Output the [X, Y] coordinate of the center of the cell containing the given text.  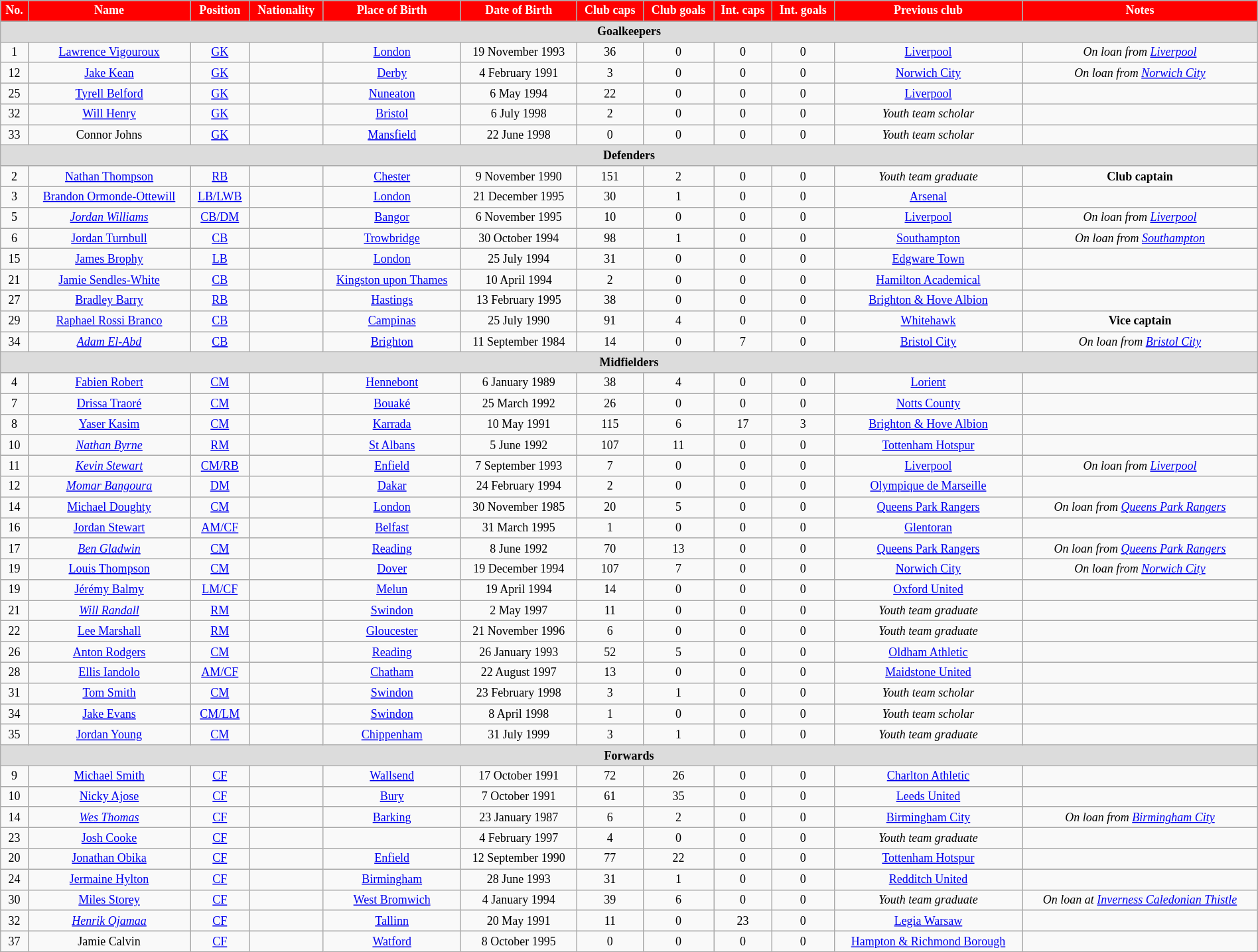
Maidstone United [928, 673]
Edgware Town [928, 259]
Campinas [391, 321]
Jake Evans [109, 714]
Connor Johns [109, 135]
Kevin Stewart [109, 466]
Lawrence Vigouroux [109, 52]
Jake Kean [109, 73]
LB/LWB [220, 196]
8 October 1995 [519, 941]
Notes [1140, 11]
Bristol [391, 114]
Southampton [928, 239]
Jordan Young [109, 735]
Josh Cooke [109, 839]
Club caps [610, 11]
5 June 1992 [519, 444]
Karrada [391, 425]
Dover [391, 569]
Derby [391, 73]
Louis Thompson [109, 569]
Michael Smith [109, 776]
Position [220, 11]
Gloucester [391, 632]
Adam El-Abd [109, 342]
Nathan Thompson [109, 176]
Fabien Robert [109, 383]
Olympique de Marseille [928, 487]
LB [220, 259]
Hamilton Academical [928, 280]
Nicky Ajose [109, 796]
Jonathan Obika [109, 858]
8 [15, 425]
Nationality [287, 11]
Bristol City [928, 342]
52 [610, 651]
Nathan Byrne [109, 444]
Vice captain [1140, 321]
10 April 1994 [519, 280]
Glentoran [928, 528]
10 May 1991 [519, 425]
Trowbridge [391, 239]
Yaser Kasim [109, 425]
Wallsend [391, 776]
Chippenham [391, 735]
2 May 1997 [519, 610]
Jordan Williams [109, 218]
23 February 1998 [519, 693]
Raphael Rossi Branco [109, 321]
9 [15, 776]
Lorient [928, 383]
Tom Smith [109, 693]
24 February 1994 [519, 487]
CM/LM [220, 714]
Midfielders [629, 362]
6 November 1995 [519, 218]
115 [610, 425]
Belfast [391, 528]
36 [610, 52]
Kingston upon Thames [391, 280]
23 January 1987 [519, 817]
4 February 1997 [519, 839]
Momar Bangoura [109, 487]
4 February 1991 [519, 73]
On loan from Birmingham City [1140, 817]
Charlton Athletic [928, 776]
91 [610, 321]
St Albans [391, 444]
4 January 1994 [519, 900]
Tallinn [391, 921]
Watford [391, 941]
6 January 1989 [519, 383]
Will Henry [109, 114]
Club goals [678, 11]
Date of Birth [519, 11]
30 November 1985 [519, 507]
Notts County [928, 403]
Goalkeepers [629, 32]
Name [109, 11]
Ben Gladwin [109, 548]
Hastings [391, 300]
6 July 1998 [519, 114]
Bouaké [391, 403]
Dakar [391, 487]
Birmingham [391, 880]
CB/DM [220, 218]
Jamie Calvin [109, 941]
30 October 1994 [519, 239]
Legia Warsaw [928, 921]
17 October 1991 [519, 776]
Bradley Barry [109, 300]
28 [15, 673]
Redditch United [928, 880]
Brandon Ormonde-Ottewill [109, 196]
6 May 1994 [519, 93]
Birmingham City [928, 817]
21 December 1995 [519, 196]
25 March 1992 [519, 403]
Tyrell Belford [109, 93]
Anton Rodgers [109, 651]
Chatham [391, 673]
Nuneaton [391, 93]
151 [610, 176]
Chester [391, 176]
27 [15, 300]
61 [610, 796]
Oldham Athletic [928, 651]
33 [15, 135]
Jamie Sendles-White [109, 280]
70 [610, 548]
Bangor [391, 218]
24 [15, 880]
Michael Doughty [109, 507]
Forwards [629, 755]
Jermaine Hylton [109, 880]
Barking [391, 817]
Jordan Stewart [109, 528]
Ellis Iandolo [109, 673]
20 May 1991 [519, 921]
11 September 1984 [519, 342]
37 [15, 941]
19 December 1994 [519, 569]
CM/RB [220, 466]
22 June 1998 [519, 135]
39 [610, 900]
Melun [391, 590]
25 July 1994 [519, 259]
West Bromwich [391, 900]
Hennebont [391, 383]
Place of Birth [391, 11]
On loan from Southampton [1140, 239]
On loan from Bristol City [1140, 342]
On loan at Inverness Caledonian Thistle [1140, 900]
Wes Thomas [109, 817]
19 November 1993 [519, 52]
Hampton & Richmond Borough [928, 941]
25 July 1990 [519, 321]
Arsenal [928, 196]
Brighton [391, 342]
Int. caps [743, 11]
Bury [391, 796]
Club captain [1140, 176]
77 [610, 858]
Jérémy Balmy [109, 590]
Defenders [629, 155]
13 February 1995 [519, 300]
James Brophy [109, 259]
Int. goals [803, 11]
LM/CF [220, 590]
98 [610, 239]
Henrik Ojamaa [109, 921]
8 June 1992 [519, 548]
Previous club [928, 11]
21 November 1996 [519, 632]
DM [220, 487]
7 October 1991 [519, 796]
No. [15, 11]
Whitehawk [928, 321]
28 June 1993 [519, 880]
22 August 1997 [519, 673]
Mansfield [391, 135]
31 July 1999 [519, 735]
15 [15, 259]
25 [15, 93]
Lee Marshall [109, 632]
Jordan Turnbull [109, 239]
8 April 1998 [519, 714]
12 September 1990 [519, 858]
Will Randall [109, 610]
7 September 1993 [519, 466]
29 [15, 321]
9 November 1990 [519, 176]
26 January 1993 [519, 651]
Miles Storey [109, 900]
Drissa Traoré [109, 403]
Leeds United [928, 796]
Oxford United [928, 590]
16 [15, 528]
19 April 1994 [519, 590]
72 [610, 776]
31 March 1995 [519, 528]
